Find where the given text appears and provide that cell's center as [x, y] coordinate. 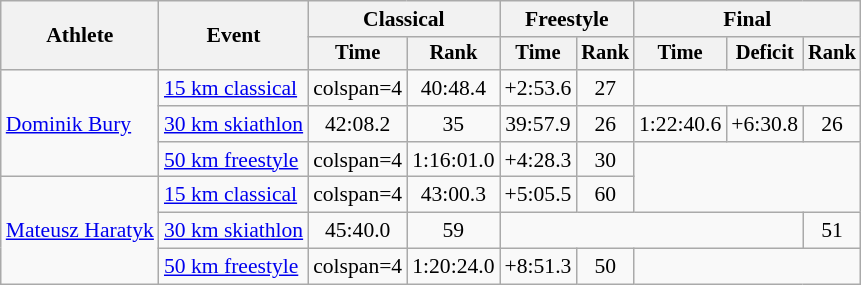
45:40.0 [358, 231]
+2:53.6 [538, 88]
+8:51.3 [538, 267]
1:16:01.0 [453, 160]
39:57.9 [538, 124]
35 [453, 124]
30 [605, 160]
Classical [404, 19]
50 [605, 267]
60 [605, 195]
43:00.3 [453, 195]
Athlete [80, 36]
Mateusz Haratyk [80, 230]
59 [453, 231]
Freestyle [567, 19]
42:08.2 [358, 124]
40:48.4 [453, 88]
51 [832, 231]
27 [605, 88]
1:20:24.0 [453, 267]
Dominik Bury [80, 124]
+4:28.3 [538, 160]
1:22:40.6 [680, 124]
+5:05.5 [538, 195]
Deficit [764, 54]
Event [234, 36]
+6:30.8 [764, 124]
Final [748, 19]
